Extract the (X, Y) coordinate from the center of the cell holding the provided text.  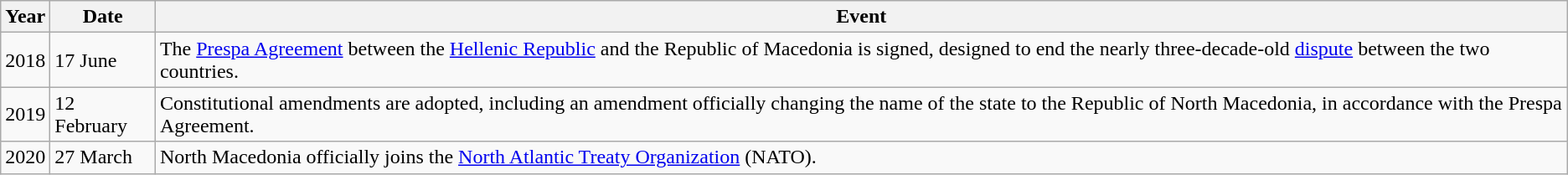
2020 (25, 157)
Event (861, 17)
2019 (25, 114)
2018 (25, 60)
Year (25, 17)
12 February (103, 114)
27 March (103, 157)
Date (103, 17)
17 June (103, 60)
North Macedonia officially joins the North Atlantic Treaty Organization (NATO). (861, 157)
